From the cell containing the given text, extract its center point as (X, Y) coordinate. 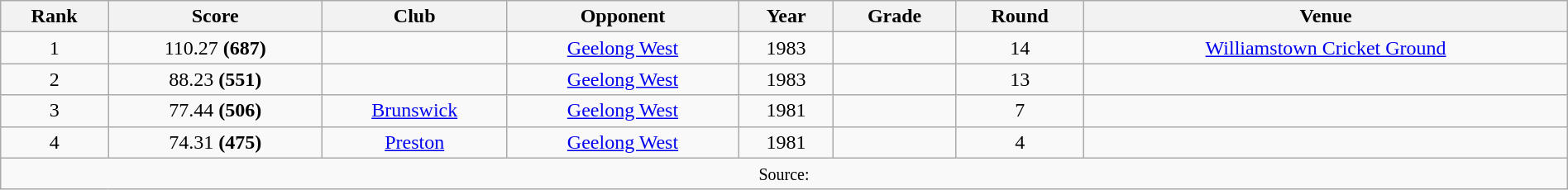
2 (55, 79)
Rank (55, 17)
Williamstown Cricket Ground (1326, 48)
7 (1020, 111)
Opponent (622, 17)
Source: (784, 173)
13 (1020, 79)
3 (55, 111)
Venue (1326, 17)
110.27 (687) (215, 48)
74.31 (475) (215, 142)
Year (786, 17)
Preston (414, 142)
77.44 (506) (215, 111)
Round (1020, 17)
1 (55, 48)
88.23 (551) (215, 79)
Grade (895, 17)
Club (414, 17)
14 (1020, 48)
Brunswick (414, 111)
Score (215, 17)
